Locate the cell with the specified text and output its [X, Y] center coordinate. 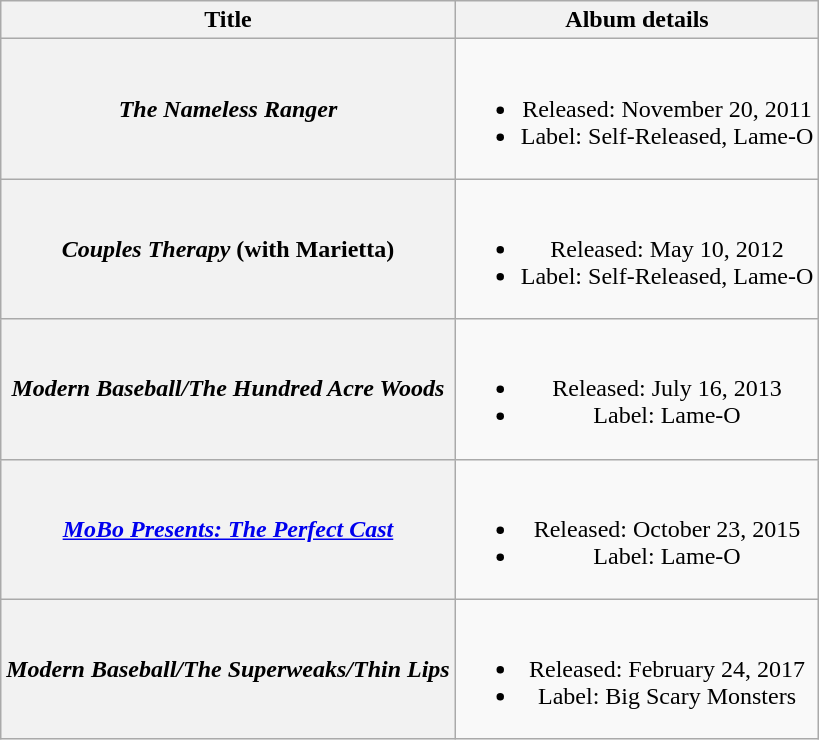
Title [228, 20]
Released: July 16, 2013Label: Lame-O [637, 389]
Released: November 20, 2011Label: Self-Released, Lame-O [637, 109]
Released: February 24, 2017Label: Big Scary Monsters [637, 669]
MoBo Presents: The Perfect Cast [228, 529]
The Nameless Ranger [228, 109]
Couples Therapy (with Marietta) [228, 249]
Released: May 10, 2012Label: Self-Released, Lame-O [637, 249]
Album details [637, 20]
Modern Baseball/The Hundred Acre Woods [228, 389]
Modern Baseball/The Superweaks/Thin Lips [228, 669]
Released: October 23, 2015Label: Lame-O [637, 529]
